Provide the (X, Y) coordinate of the cell's center where the given text is located.  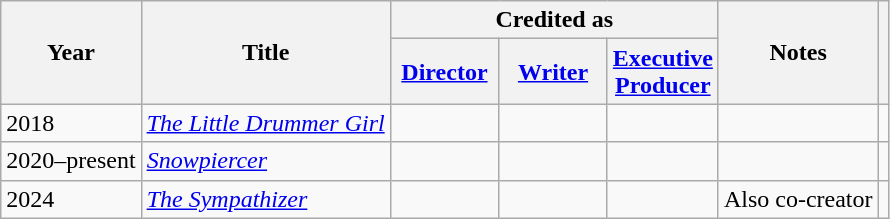
Notes (798, 52)
Year (71, 52)
Director (444, 72)
2024 (71, 199)
2018 (71, 123)
Also co-creator (798, 199)
Credited as (554, 20)
Snowpiercer (266, 161)
The Little Drummer Girl (266, 123)
Executive Producer (662, 72)
Writer (554, 72)
Title (266, 52)
2020–present (71, 161)
The Sympathizer (266, 199)
